For the text-containing cell, return its midpoint in [x, y] coordinate format. 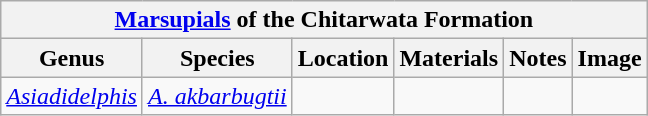
Notes [538, 58]
Marsupials of the Chitarwata Formation [324, 20]
Location [343, 58]
Asiadidelphis [72, 96]
Genus [72, 58]
Image [610, 58]
Species [217, 58]
Materials [449, 58]
A. akbarbugtii [217, 96]
